Search for the cell housing the specified text and yield its [X, Y] center coordinate. 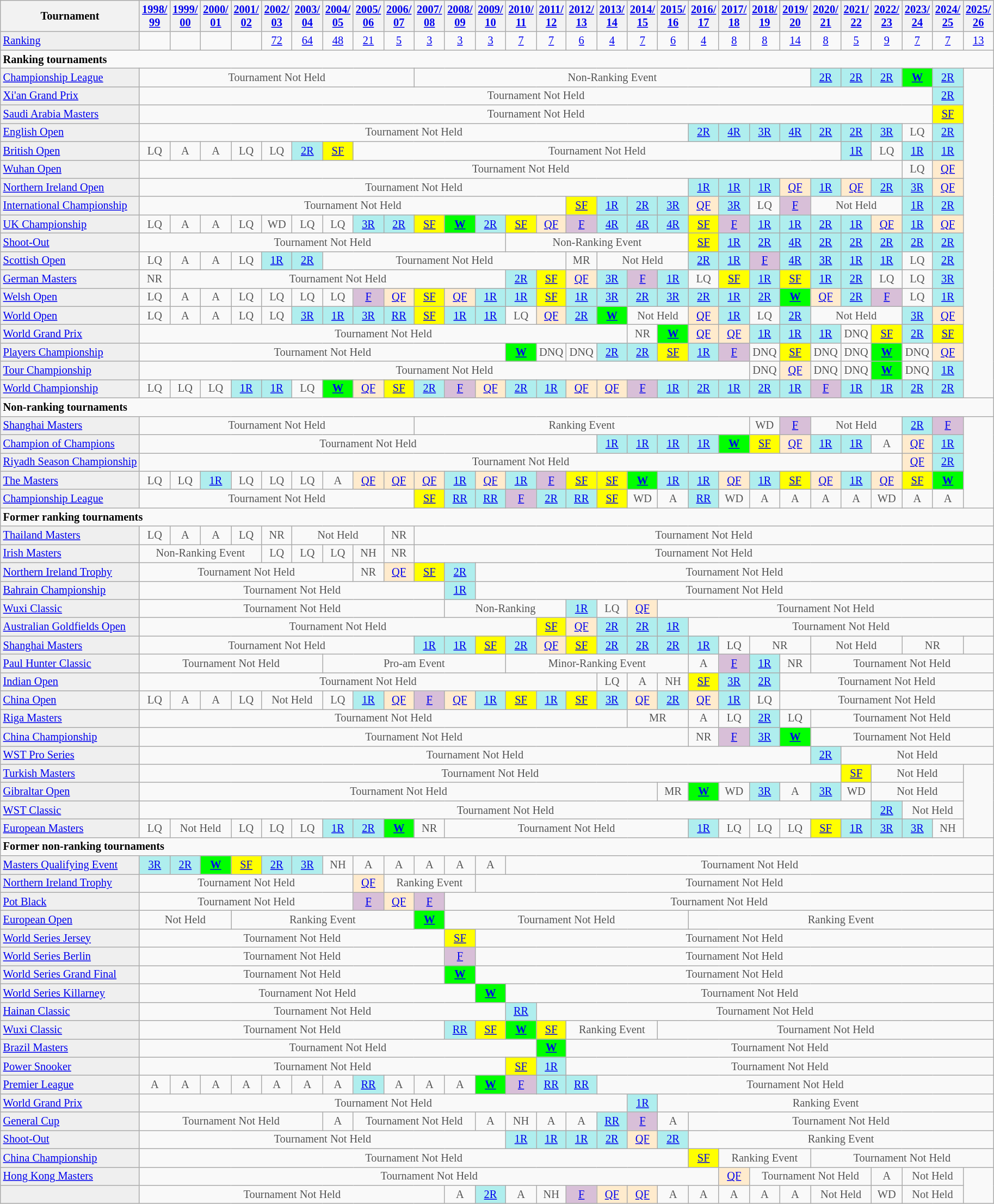
72 [277, 41]
Minor-Ranking Event [597, 663]
1998/99 [155, 16]
WST Pro Series [70, 755]
Paul Hunter Classic [70, 663]
2025/26 [978, 16]
2000/01 [215, 16]
Tour Championship [70, 371]
Non-ranking tournaments [497, 407]
21 [368, 41]
Pro-am Event [415, 663]
Irish Masters [70, 553]
Non-Ranking [505, 608]
1999/00 [185, 16]
International Championship [70, 206]
2024/25 [948, 16]
2005/06 [368, 16]
Former ranking tournaments [497, 517]
European Open [70, 920]
WST Classic [70, 810]
Turkish Masters [70, 773]
Ranking [70, 41]
World Series Killarney [70, 993]
64 [307, 41]
2002/03 [277, 16]
Welsh Open [70, 297]
Xi'an Grand Prix [70, 96]
2001/02 [246, 16]
Tournament [70, 16]
European Masters [70, 828]
Northern Ireland Open [70, 187]
2021/22 [856, 16]
Indian Open [70, 682]
2015/16 [673, 16]
Former non-ranking tournaments [497, 847]
Gibraltar Open [70, 792]
Hong Kong Masters [70, 1176]
World Series Jersey [70, 938]
Saudi Arabia Masters [70, 114]
Riga Masters [70, 718]
2020/21 [826, 16]
Champion of Champions [70, 443]
Wuhan Open [70, 169]
General Cup [70, 1121]
2014/15 [643, 16]
Masters Qualifying Event [70, 865]
Australian Goldfields Open [70, 627]
2007/08 [429, 16]
UK Championship [70, 224]
Premier League [70, 1084]
2022/23 [887, 16]
The Masters [70, 480]
Hainan Classic [70, 1011]
Pot Black [70, 902]
2010/11 [521, 16]
2023/24 [917, 16]
Ranking tournaments [497, 59]
English Open [70, 132]
48 [338, 41]
British Open [70, 151]
14 [795, 41]
2017/18 [734, 16]
Bahrain Championship [70, 590]
World Series Berlin [70, 956]
2004/05 [338, 16]
Thailand Masters [70, 535]
World Open [70, 316]
2019/20 [795, 16]
Scottish Open [70, 261]
2012/13 [582, 16]
China Open [70, 700]
2003/04 [307, 16]
2013/14 [612, 16]
World Series Grand Final [70, 974]
13 [978, 41]
2011/12 [552, 16]
Brazil Masters [70, 1048]
World Championship [70, 388]
9 [887, 41]
German Masters [70, 279]
2008/09 [460, 16]
2006/07 [399, 16]
Riyadh Season Championship [70, 462]
2016/17 [703, 16]
2018/19 [764, 16]
Power Snooker [70, 1066]
Players Championship [70, 352]
2009/10 [490, 16]
